Search for the cell housing the specified text and yield its (x, y) center coordinate. 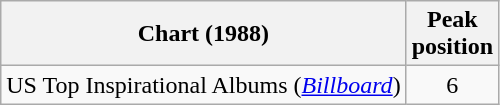
Chart (1988) (204, 34)
6 (452, 85)
Peakposition (452, 34)
US Top Inspirational Albums (Billboard) (204, 85)
